Return [x, y] of the center of cell containing provided text 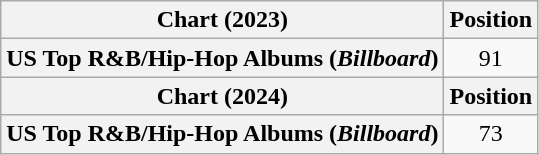
Chart (2023) [222, 20]
73 [491, 134]
Chart (2024) [222, 96]
91 [491, 58]
